Output the (x, y) coordinate of the center of the cell containing the given text.  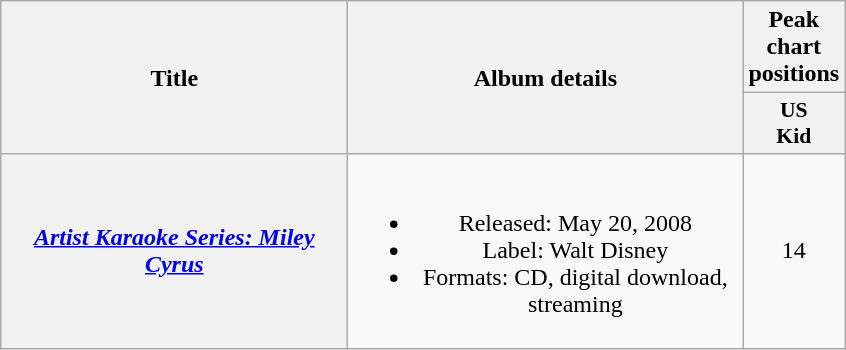
Album details (546, 78)
Title (174, 78)
Released: May 20, 2008Label: Walt DisneyFormats: CD, digital download, streaming (546, 251)
14 (794, 251)
Artist Karaoke Series: Miley Cyrus (174, 251)
Peak chart positions (794, 47)
USKid (794, 124)
